Pinpoint the cell where the given text exists, returning its [x, y] midpoint coordinate. 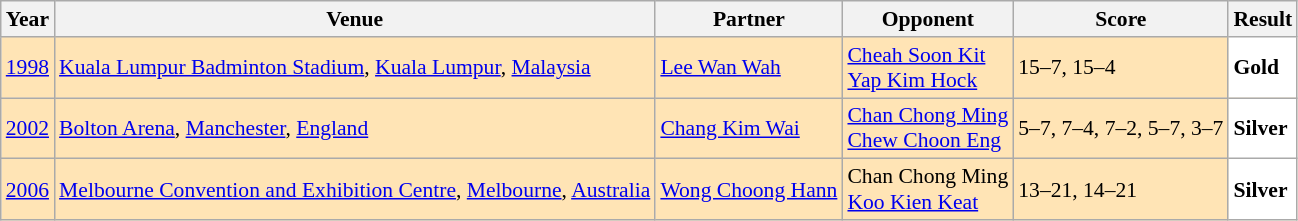
1998 [28, 68]
13–21, 14–21 [1120, 190]
Kuala Lumpur Badminton Stadium, Kuala Lumpur, Malaysia [354, 68]
Chang Kim Wai [748, 128]
Score [1120, 19]
Opponent [928, 19]
Venue [354, 19]
Wong Choong Hann [748, 190]
5–7, 7–4, 7–2, 5–7, 3–7 [1120, 128]
Year [28, 19]
2002 [28, 128]
Result [1262, 19]
Cheah Soon Kit Yap Kim Hock [928, 68]
Lee Wan Wah [748, 68]
Gold [1262, 68]
2006 [28, 190]
Bolton Arena, Manchester, England [354, 128]
15–7, 15–4 [1120, 68]
Partner [748, 19]
Chan Chong Ming Koo Kien Keat [928, 190]
Chan Chong Ming Chew Choon Eng [928, 128]
Melbourne Convention and Exhibition Centre, Melbourne, Australia [354, 190]
